From the cell containing the given text, extract its center point as [x, y] coordinate. 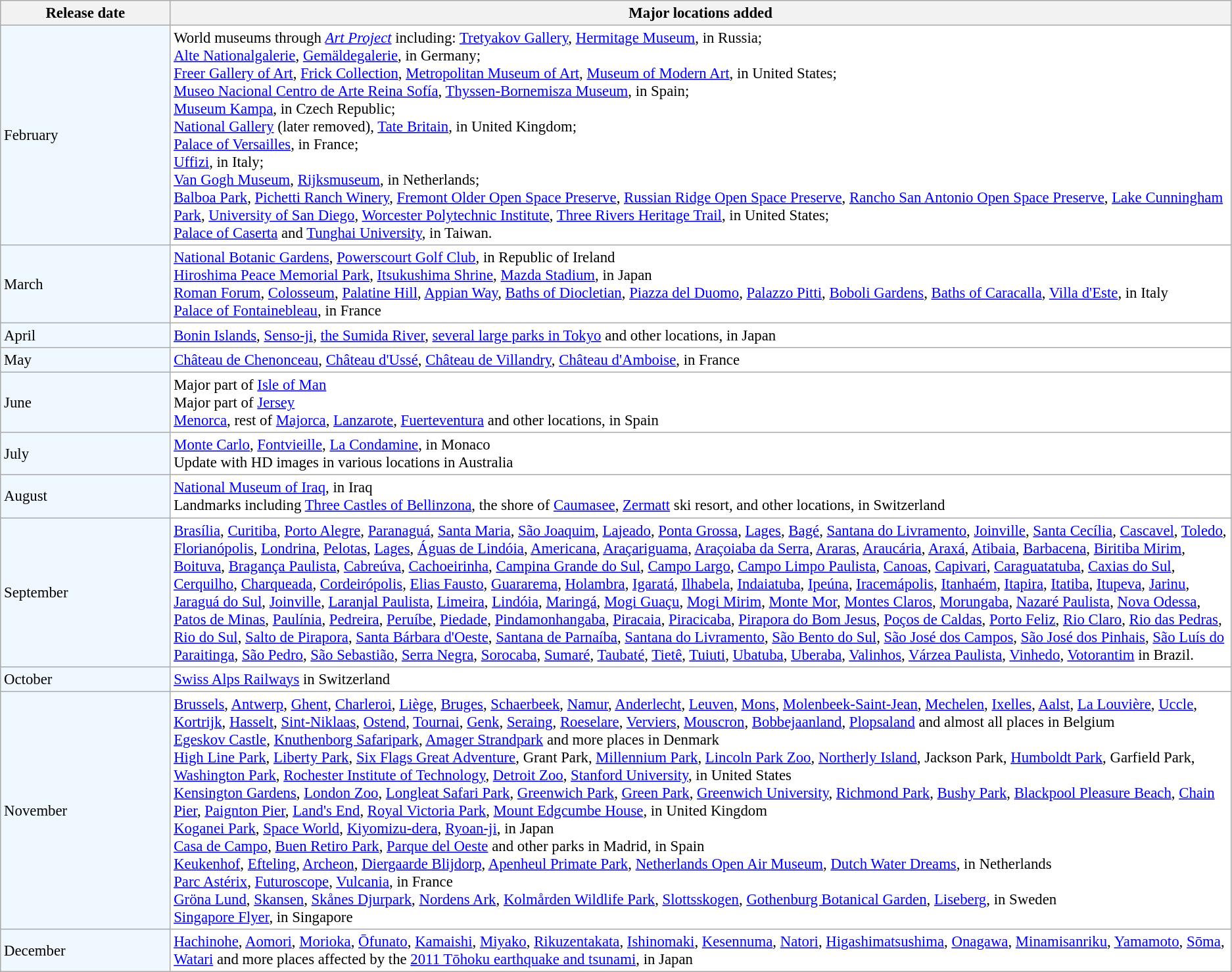
May [85, 360]
August [85, 497]
Monte Carlo, Fontvieille, La Condamine, in Monaco Update with HD images in various locations in Australia [701, 453]
November [85, 810]
March [85, 284]
June [85, 403]
Bonin Islands, Senso-ji, the Sumida River, several large parks in Tokyo and other locations, in Japan [701, 336]
October [85, 679]
September [85, 593]
Release date [85, 13]
Major part of Isle of Man Major part of Jersey Menorca, rest of Majorca, Lanzarote, Fuerteventura and other locations, in Spain [701, 403]
Château de Chenonceau, Château d'Ussé, Château de Villandry, Château d'Amboise, in France [701, 360]
December [85, 950]
April [85, 336]
February [85, 135]
Major locations added [701, 13]
July [85, 453]
Swiss Alps Railways in Switzerland [701, 679]
